Scan for the cell matching the given text and deliver its [X, Y] coordinate at center. 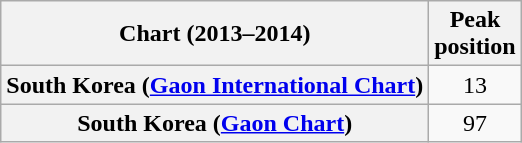
13 [475, 85]
Chart (2013–2014) [215, 34]
South Korea (Gaon International Chart) [215, 85]
97 [475, 123]
Peakposition [475, 34]
South Korea (Gaon Chart) [215, 123]
